From the cell containing the given text, extract its center point as (x, y) coordinate. 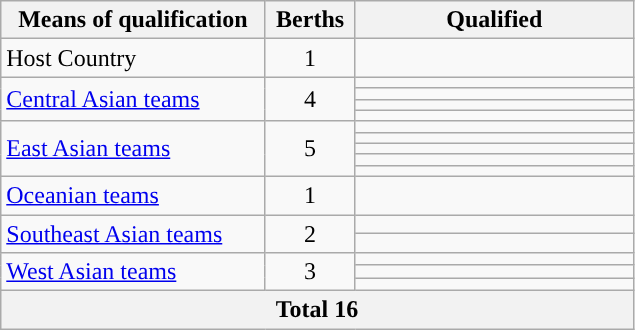
2 (310, 233)
Host Country (133, 58)
5 (310, 148)
Central Asian teams (133, 99)
Total 16 (318, 310)
Qualified (494, 20)
4 (310, 99)
West Asian teams (133, 272)
3 (310, 272)
Means of qualification (133, 20)
Oceanian teams (133, 195)
East Asian teams (133, 148)
Southeast Asian teams (133, 233)
Berths (310, 20)
